Return the [x, y] coordinate for the center point of the cell that contains the specified text.  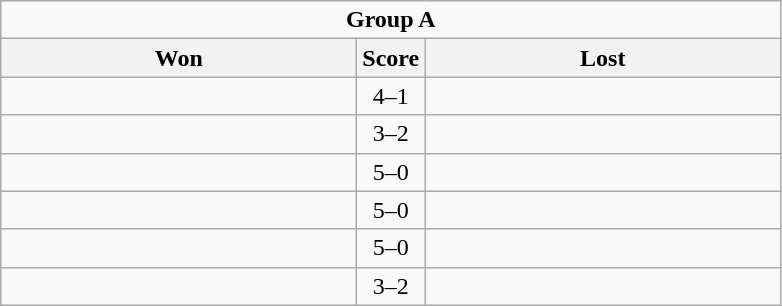
Lost [603, 58]
Won [179, 58]
Group A [391, 20]
4–1 [391, 96]
Score [391, 58]
